Extract the [x, y] coordinate from the center of the cell holding the provided text.  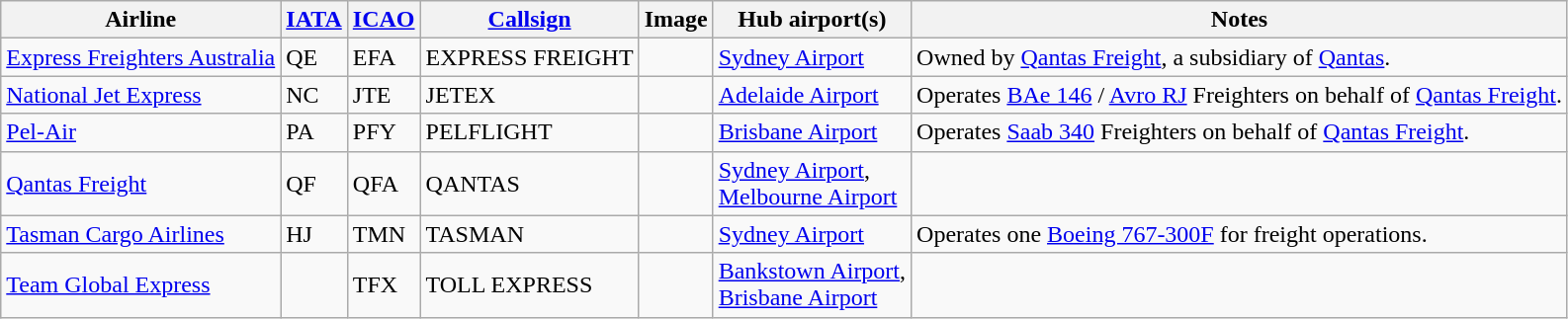
Owned by Qantas Freight, a subsidiary of Qantas. [1240, 57]
QFA [384, 184]
Qantas Freight [140, 184]
Adelaide Airport [812, 95]
Image [676, 20]
TOLL EXPRESS [530, 284]
QE [314, 57]
NC [314, 95]
PELFLIGHT [530, 132]
JTE [384, 95]
Bankstown Airport, Brisbane Airport [812, 284]
ICAO [384, 20]
PA [314, 132]
TFX [384, 284]
IATA [314, 20]
Sydney Airport,Melbourne Airport [812, 184]
PFY [384, 132]
TASMAN [530, 234]
Team Global Express [140, 284]
Operates one Boeing 767-300F for freight operations. [1240, 234]
QANTAS [530, 184]
EXPRESS FREIGHT [530, 57]
Hub airport(s) [812, 20]
Express Freighters Australia [140, 57]
Tasman Cargo Airlines [140, 234]
Pel-Air [140, 132]
JETEX [530, 95]
Callsign [530, 20]
QF [314, 184]
Notes [1240, 20]
National Jet Express [140, 95]
Operates Saab 340 Freighters on behalf of Qantas Freight. [1240, 132]
TMN [384, 234]
EFA [384, 57]
Brisbane Airport [812, 132]
Airline [140, 20]
HJ [314, 234]
Operates BAe 146 / Avro RJ Freighters on behalf of Qantas Freight. [1240, 95]
